Detect which cell encompasses the target text, then output its (x, y) center coordinate. 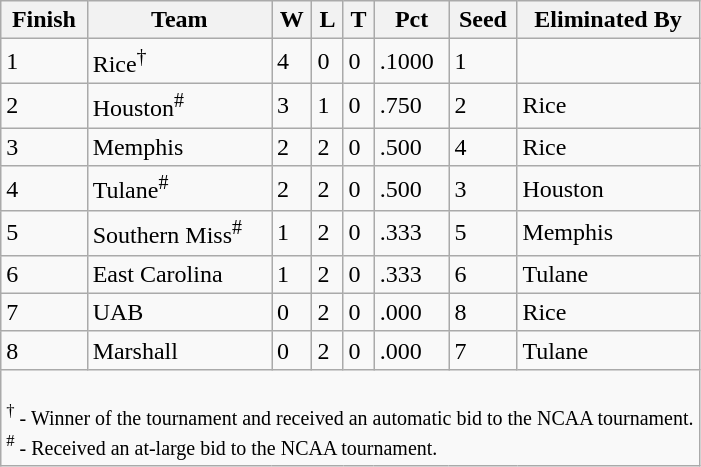
Finish (44, 20)
Seed (483, 20)
Southern Miss# (179, 234)
Eliminated By (608, 20)
Marshall (179, 350)
.1000 (412, 62)
T (358, 20)
Rice† (179, 62)
† - Winner of the tournament and received an automatic bid to the NCAA tournament. # - Received an at-large bid to the NCAA tournament. (350, 417)
UAB (179, 312)
W (292, 20)
L (328, 20)
Tulane# (179, 188)
Team (179, 20)
East Carolina (179, 274)
.750 (412, 106)
Houston (608, 188)
Houston# (179, 106)
Pct (412, 20)
